From the cell containing the given text, extract its center point as (x, y) coordinate. 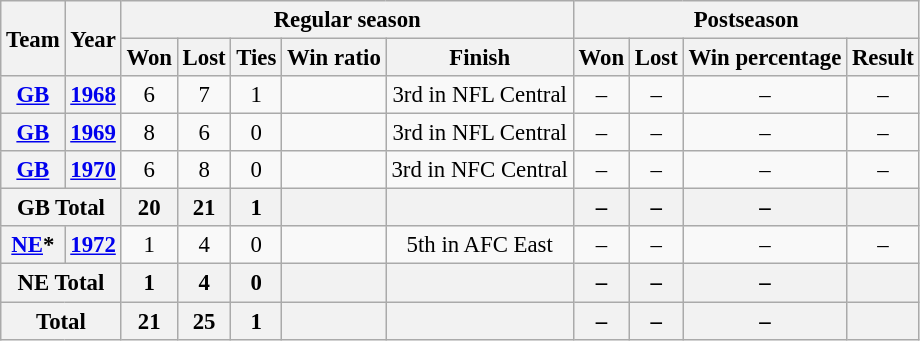
Total (61, 321)
20 (149, 208)
Ties (256, 58)
Postseason (746, 20)
Team (33, 38)
3rd in NFC Central (480, 170)
Win percentage (765, 58)
5th in AFC East (480, 245)
1970 (93, 170)
GB Total (61, 208)
Result (884, 58)
Year (93, 38)
Finish (480, 58)
NE* (33, 245)
7 (204, 95)
Regular season (347, 20)
Win ratio (334, 58)
NE Total (61, 283)
1972 (93, 245)
25 (204, 321)
1968 (93, 95)
1969 (93, 133)
